Provide the [x, y] coordinate of the cell's center where the given text is located.  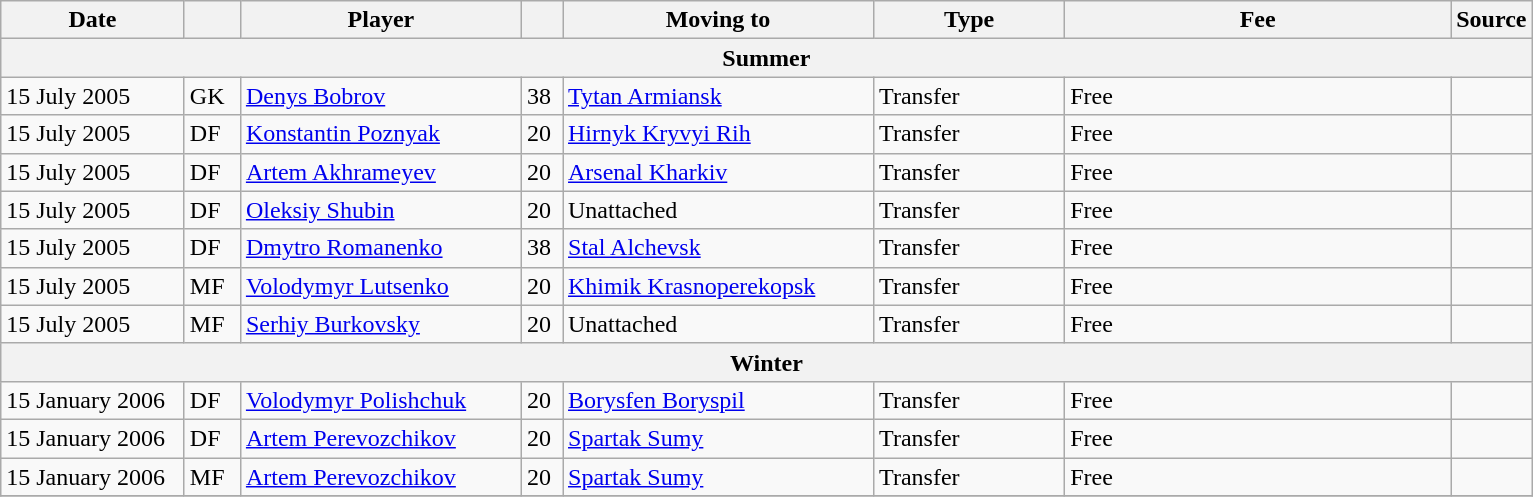
Serhiy Burkovsky [380, 324]
Konstantin Poznyak [380, 134]
Source [1492, 20]
Volodymyr Polishchuk [380, 400]
Stal Alchevsk [718, 248]
Oleksiy Shubin [380, 210]
Dmytro Romanenko [380, 248]
Fee [1258, 20]
Hirnyk Kryvyi Rih [718, 134]
Tytan Armiansk [718, 96]
Artem Akhrameyev [380, 172]
Moving to [718, 20]
Player [380, 20]
Borysfen Boryspil [718, 400]
Volodymyr Lutsenko [380, 286]
Khimik Krasnoperekopsk [718, 286]
Type [970, 20]
Arsenal Kharkiv [718, 172]
GK [212, 96]
Date [93, 20]
Denys Bobrov [380, 96]
Winter [766, 362]
Summer [766, 58]
